Detect which cell encompasses the target text, then output its (x, y) center coordinate. 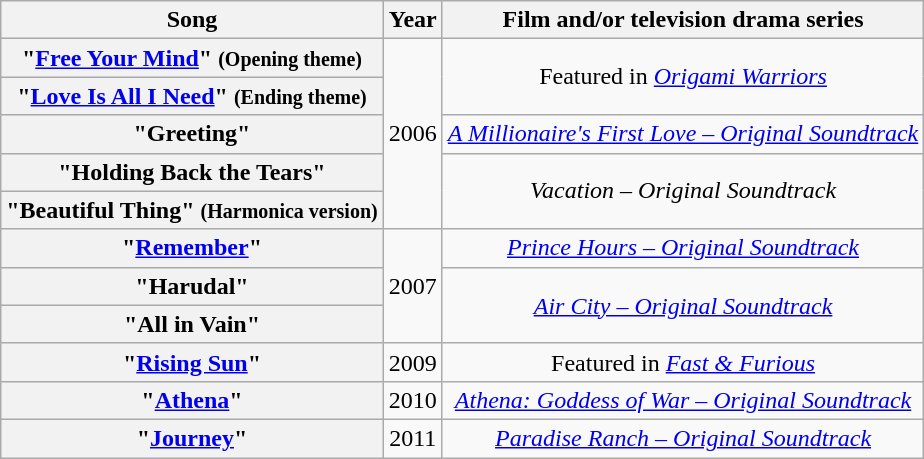
"Beautiful Thing" (Harmonica version) (192, 210)
Film and/or television drama series (683, 20)
Paradise Ranch – Original Soundtrack (683, 438)
"Journey" (192, 438)
Song (192, 20)
Vacation – Original Soundtrack (683, 191)
"Free Your Mind" (Opening theme) (192, 58)
Year (412, 20)
2006 (412, 134)
Air City – Original Soundtrack (683, 305)
"Athena" (192, 400)
2009 (412, 362)
Athena: Goddess of War – Original Soundtrack (683, 400)
"Holding Back the Tears" (192, 172)
2007 (412, 286)
A Millionaire's First Love – Original Soundtrack (683, 134)
2010 (412, 400)
"Remember" (192, 248)
Featured in Fast & Furious (683, 362)
"Greeting" (192, 134)
Featured in Origami Warriors (683, 77)
"Love Is All I Need" (Ending theme) (192, 96)
Prince Hours – Original Soundtrack (683, 248)
"Harudal" (192, 286)
"Rising Sun" (192, 362)
"All in Vain" (192, 324)
2011 (412, 438)
